From the cell containing the given text, extract its center point as (X, Y) coordinate. 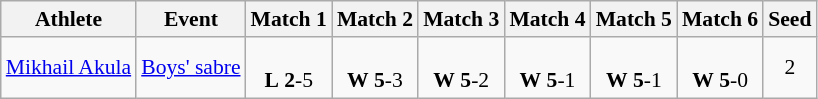
Match 3 (461, 19)
Event (190, 19)
Match 2 (375, 19)
Match 5 (634, 19)
Athlete (68, 19)
W 5-2 (461, 68)
W 5-3 (375, 68)
Boys' sabre (190, 68)
L 2-5 (289, 68)
2 (790, 68)
W 5-0 (720, 68)
Match 1 (289, 19)
Match 4 (547, 19)
Seed (790, 19)
Match 6 (720, 19)
Mikhail Akula (68, 68)
